Output the [X, Y] coordinate of the center of the cell containing the given text.  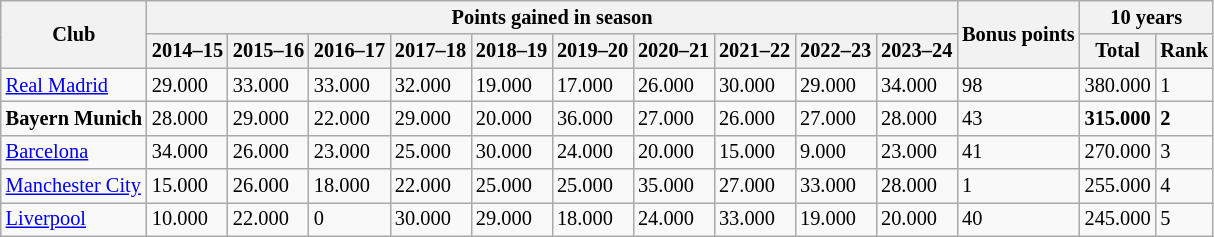
245.000 [1118, 219]
40 [1018, 219]
43 [1018, 118]
Bayern Munich [74, 118]
4 [1184, 186]
270.000 [1118, 152]
315.000 [1118, 118]
Total [1118, 51]
380.000 [1118, 85]
2023–24 [916, 51]
Barcelona [74, 152]
Manchester City [74, 186]
98 [1018, 85]
2014–15 [188, 51]
5 [1184, 219]
Real Madrid [74, 85]
Club [74, 34]
41 [1018, 152]
3 [1184, 152]
2022–23 [836, 51]
Bonus points [1018, 34]
35.000 [674, 186]
2020–21 [674, 51]
36.000 [592, 118]
0 [350, 219]
2019–20 [592, 51]
Rank [1184, 51]
2017–18 [430, 51]
2015–16 [268, 51]
2021–22 [754, 51]
17.000 [592, 85]
2016–17 [350, 51]
2018–19 [512, 51]
Liverpool [74, 219]
2 [1184, 118]
10.000 [188, 219]
10 years [1146, 17]
32.000 [430, 85]
Points gained in season [552, 17]
9.000 [836, 152]
255.000 [1118, 186]
